From the cell containing the given text, extract its center point as (x, y) coordinate. 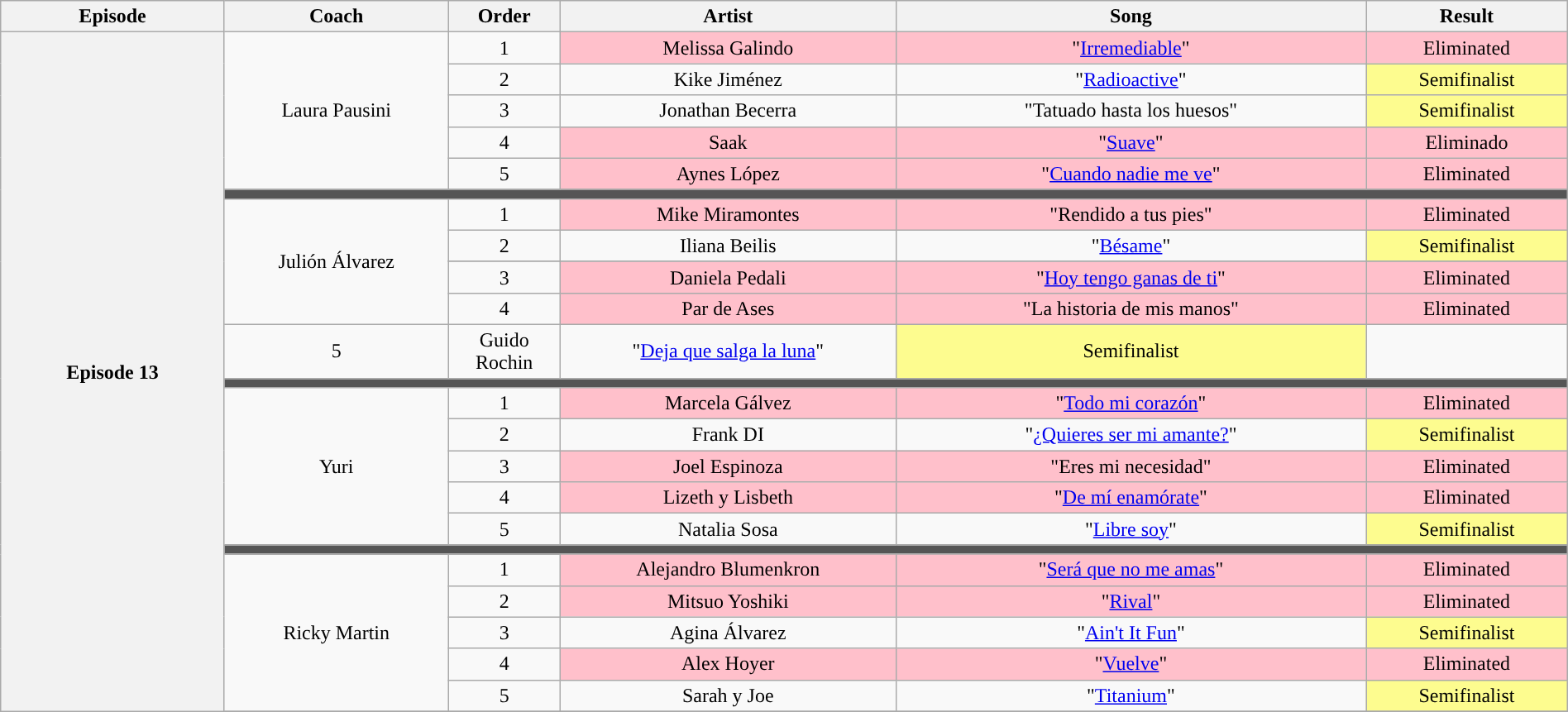
"Tatuado hasta los huesos" (1131, 111)
"Titanium" (1131, 695)
Alejandro Blumenkron (728, 570)
"Deja que salga la luna" (728, 351)
Result (1467, 17)
Sarah y Joe (728, 695)
"Rival" (1131, 601)
Natalia Sosa (728, 529)
Lizeth y Lisbeth (728, 498)
"Radioactive" (1131, 79)
Eliminado (1467, 142)
Jonathan Becerra (728, 111)
Frank DI (728, 435)
Aynes López (728, 174)
Joel Espinoza (728, 466)
Coach (336, 17)
"Libre soy" (1131, 529)
Alex Hoyer (728, 664)
"La historia de mis manos" (1131, 308)
Daniela Pedali (728, 277)
"Vuelve" (1131, 664)
"Rendido a tus pies" (1131, 214)
"Bésame" (1131, 246)
Guido Rochin (504, 351)
Par de Ases (728, 308)
"Hoy tengo ganas de ti" (1131, 277)
Episode 13 (112, 372)
Mitsuo Yoshiki (728, 601)
Episode (112, 17)
"Cuando nadie me ve" (1131, 174)
Yuri (336, 466)
"Eres mi necesidad" (1131, 466)
Ricky Martin (336, 633)
"¿Quieres ser mi amante?" (1131, 435)
Saak (728, 142)
Mike Miramontes (728, 214)
Iliana Beilis (728, 246)
Kike Jiménez (728, 79)
"Será que no me amas" (1131, 570)
Julión Álvarez (336, 261)
"Ain't It Fun" (1131, 633)
Order (504, 17)
Marcela Gálvez (728, 404)
Melissa Galindo (728, 48)
"Suave" (1131, 142)
Song (1131, 17)
"Irremediable" (1131, 48)
"De mí enamórate" (1131, 498)
Agina Álvarez (728, 633)
Artist (728, 17)
"Todo mi corazón" (1131, 404)
Laura Pausini (336, 111)
